Find where the given text appears and provide that cell's center as (x, y) coordinate. 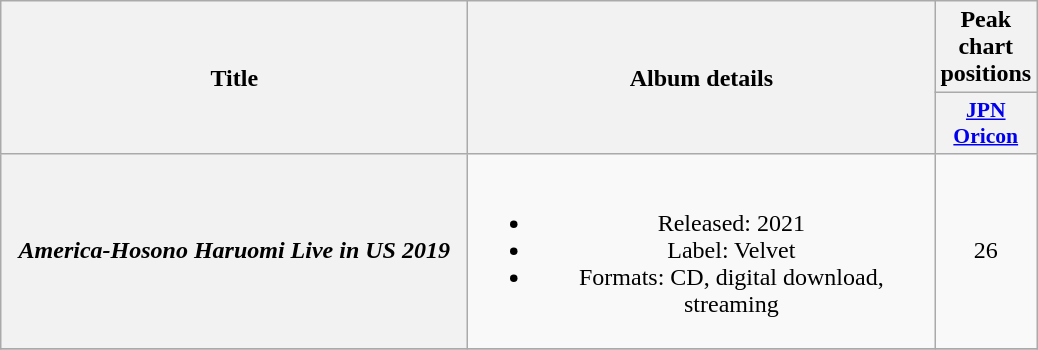
Title (234, 78)
America-Hosono Haruomi Live in US 2019 (234, 251)
Released: 2021Label: VelvetFormats: CD, digital download, streaming (702, 251)
JPNOricon (986, 124)
26 (986, 251)
Peak chart positions (986, 47)
Album details (702, 78)
